Search for the cell housing the specified text and yield its (X, Y) center coordinate. 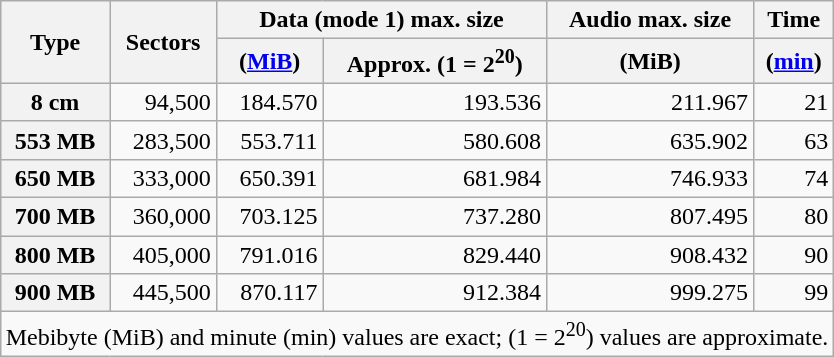
99 (794, 293)
791.016 (270, 255)
650.391 (270, 178)
Approx. (1 = 220) (435, 62)
283,500 (164, 140)
8 cm (55, 102)
80 (794, 217)
553.711 (270, 140)
999.275 (650, 293)
908.432 (650, 255)
405,000 (164, 255)
Audio max. size (650, 20)
211.967 (650, 102)
912.384 (435, 293)
Time (794, 20)
193.536 (435, 102)
90 (794, 255)
829.440 (435, 255)
700 MB (55, 217)
Mebibyte (MiB) and minute (min) values are exact; (1 = 220) values are approximate. (417, 334)
(min) (794, 62)
681.984 (435, 178)
900 MB (55, 293)
870.117 (270, 293)
94,500 (164, 102)
Sectors (164, 42)
737.280 (435, 217)
184.570 (270, 102)
800 MB (55, 255)
63 (794, 140)
635.902 (650, 140)
703.125 (270, 217)
650 MB (55, 178)
746.933 (650, 178)
807.495 (650, 217)
580.608 (435, 140)
Type (55, 42)
21 (794, 102)
445,500 (164, 293)
360,000 (164, 217)
74 (794, 178)
Data (mode 1) max. size (381, 20)
553 MB (55, 140)
333,000 (164, 178)
